Pinpoint the cell where the given text exists, returning its [X, Y] midpoint coordinate. 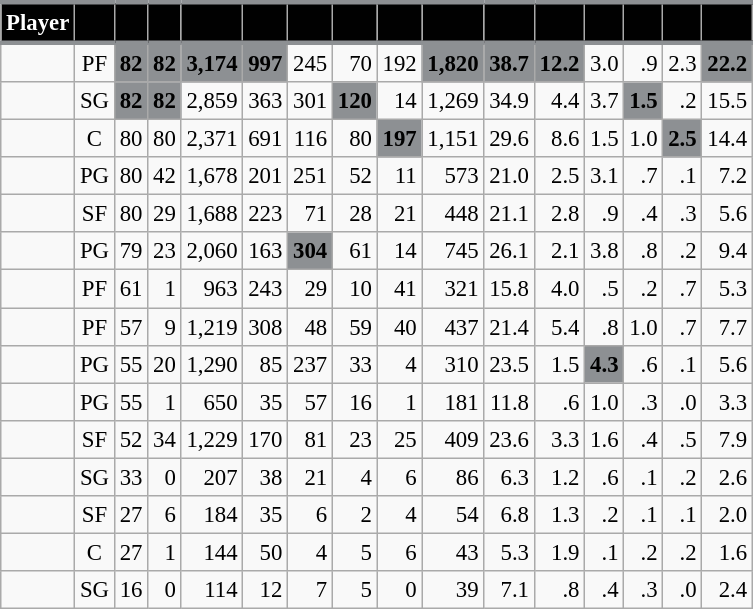
448 [453, 214]
1,219 [212, 327]
245 [310, 62]
409 [453, 439]
21.4 [509, 327]
181 [453, 402]
41 [400, 289]
14.4 [727, 139]
26.1 [509, 251]
2,060 [212, 251]
1.9 [559, 552]
308 [266, 327]
237 [310, 364]
1.3 [559, 515]
321 [453, 289]
5.4 [559, 327]
29.6 [509, 139]
1,820 [453, 62]
28 [354, 214]
23.6 [509, 439]
2.3 [682, 62]
437 [453, 327]
10 [354, 289]
116 [310, 139]
363 [266, 101]
21.1 [509, 214]
1.2 [559, 477]
1,151 [453, 139]
144 [212, 552]
34 [164, 439]
963 [212, 289]
71 [310, 214]
85 [266, 364]
25 [400, 439]
81 [310, 439]
15.8 [509, 289]
2.4 [727, 590]
38 [266, 477]
21.0 [509, 176]
9.4 [727, 251]
1,269 [453, 101]
223 [266, 214]
745 [453, 251]
50 [266, 552]
3.1 [604, 176]
4.3 [604, 364]
4.0 [559, 289]
573 [453, 176]
23.5 [509, 364]
1,229 [212, 439]
3,174 [212, 62]
170 [266, 439]
2.8 [559, 214]
Player [38, 22]
43 [453, 552]
1,678 [212, 176]
9 [164, 327]
7.2 [727, 176]
20 [164, 364]
86 [453, 477]
207 [212, 477]
2 [354, 515]
691 [266, 139]
997 [266, 62]
12 [266, 590]
79 [130, 251]
1,290 [212, 364]
3.7 [604, 101]
12.2 [559, 62]
2.1 [559, 251]
70 [354, 62]
2,371 [212, 139]
243 [266, 289]
2.0 [727, 515]
192 [400, 62]
304 [310, 251]
2,859 [212, 101]
201 [266, 176]
3.8 [604, 251]
114 [212, 590]
184 [212, 515]
310 [453, 364]
6.3 [509, 477]
11.8 [509, 402]
650 [212, 402]
4.4 [559, 101]
163 [266, 251]
301 [310, 101]
6.8 [509, 515]
1,688 [212, 214]
34.9 [509, 101]
2.6 [727, 477]
48 [310, 327]
8.6 [559, 139]
7 [310, 590]
54 [453, 515]
15.5 [727, 101]
7.1 [509, 590]
39 [453, 590]
59 [354, 327]
251 [310, 176]
7.7 [727, 327]
120 [354, 101]
197 [400, 139]
7.9 [727, 439]
40 [400, 327]
11 [400, 176]
22.2 [727, 62]
42 [164, 176]
38.7 [509, 62]
3.0 [604, 62]
